Return (x, y) of the center of cell containing provided text 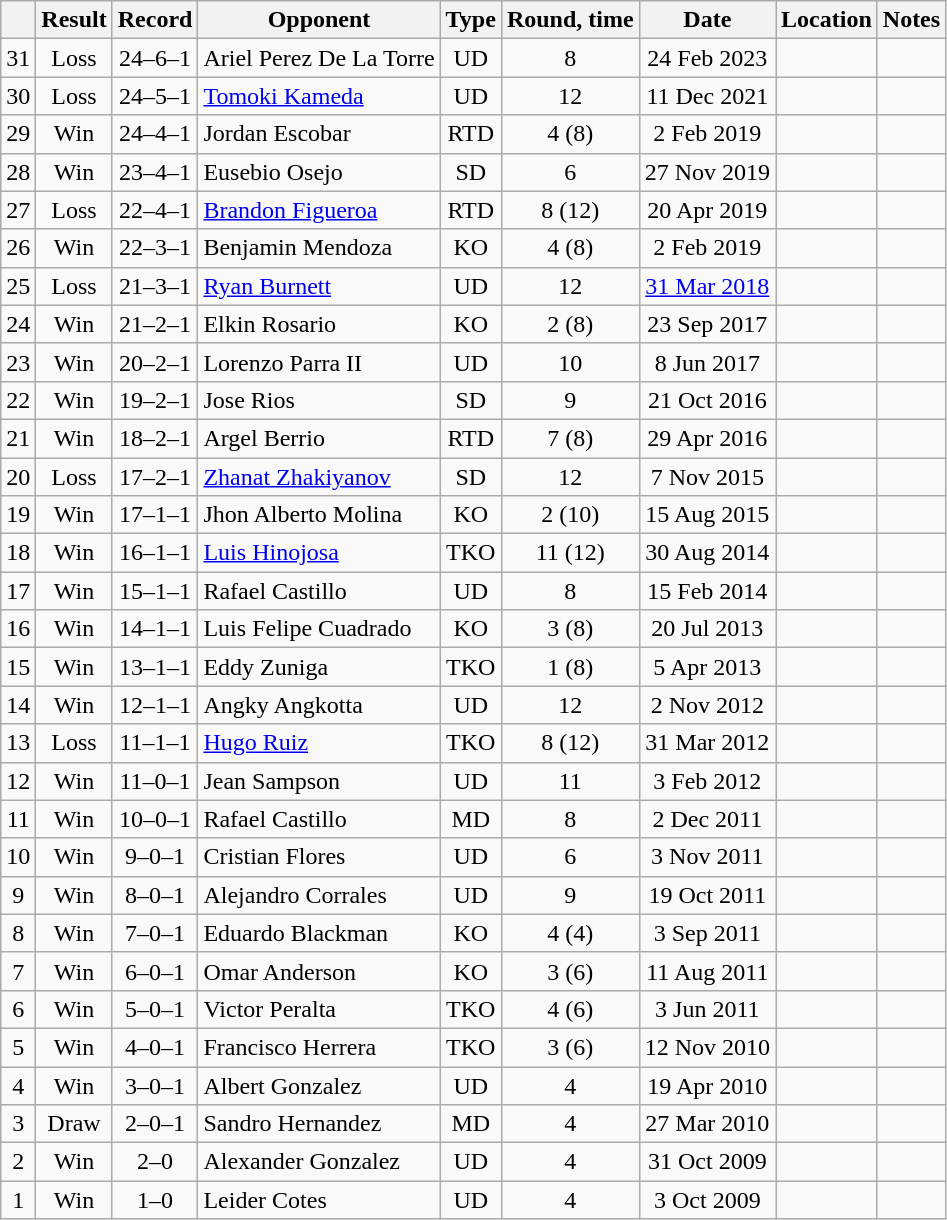
20–2–1 (155, 362)
24 Feb 2023 (707, 58)
11 Dec 2021 (707, 96)
Eusebio Osejo (319, 172)
27 Mar 2010 (707, 1124)
24 (18, 324)
23–4–1 (155, 172)
18–2–1 (155, 438)
3 Nov 2011 (707, 857)
Date (707, 20)
24–6–1 (155, 58)
19–2–1 (155, 400)
7 (8) (570, 438)
9–0–1 (155, 857)
14–1–1 (155, 629)
Tomoki Kameda (319, 96)
10–0–1 (155, 819)
4 (4) (570, 933)
Notes (911, 20)
Alejandro Corrales (319, 895)
31 Mar 2018 (707, 286)
3 Oct 2009 (707, 1200)
11–1–1 (155, 743)
Cristian Flores (319, 857)
Jordan Escobar (319, 134)
2 (18, 1162)
Draw (74, 1124)
Record (155, 20)
22–3–1 (155, 248)
Luis Felipe Cuadrado (319, 629)
21 Oct 2016 (707, 400)
19 Apr 2010 (707, 1085)
29 Apr 2016 (707, 438)
Zhanat Zhakiyanov (319, 477)
Location (827, 20)
Jhon Alberto Molina (319, 515)
Lorenzo Parra II (319, 362)
17–2–1 (155, 477)
17–1–1 (155, 515)
3 (18, 1124)
26 (18, 248)
6–0–1 (155, 971)
Ariel Perez De La Torre (319, 58)
8 Jun 2017 (707, 362)
Eddy Zuniga (319, 667)
Benjamin Mendoza (319, 248)
31 Mar 2012 (707, 743)
2 (10) (570, 515)
Type (470, 20)
31 (18, 58)
12 Nov 2010 (707, 1047)
21–3–1 (155, 286)
30 Aug 2014 (707, 553)
5 Apr 2013 (707, 667)
20 (18, 477)
8–0–1 (155, 895)
27 Nov 2019 (707, 172)
11 (12) (570, 553)
29 (18, 134)
20 Apr 2019 (707, 210)
22–4–1 (155, 210)
23 Sep 2017 (707, 324)
31 Oct 2009 (707, 1162)
Ryan Burnett (319, 286)
30 (18, 96)
28 (18, 172)
15 Aug 2015 (707, 515)
21 (18, 438)
Albert Gonzalez (319, 1085)
3 Jun 2011 (707, 1009)
1–0 (155, 1200)
25 (18, 286)
Round, time (570, 20)
Francisco Herrera (319, 1047)
11–0–1 (155, 781)
Opponent (319, 20)
20 Jul 2013 (707, 629)
21–2–1 (155, 324)
16 (18, 629)
3–0–1 (155, 1085)
Angky Angkotta (319, 705)
2 (8) (570, 324)
11 Aug 2011 (707, 971)
Argel Berrio (319, 438)
Hugo Ruiz (319, 743)
13 (18, 743)
2 Dec 2011 (707, 819)
24–4–1 (155, 134)
7–0–1 (155, 933)
Victor Peralta (319, 1009)
7 (18, 971)
Alexander Gonzalez (319, 1162)
2–0 (155, 1162)
3 (8) (570, 629)
5 (18, 1047)
16–1–1 (155, 553)
19 Oct 2011 (707, 895)
Omar Anderson (319, 971)
4–0–1 (155, 1047)
Result (74, 20)
15–1–1 (155, 591)
Elkin Rosario (319, 324)
23 (18, 362)
1 (18, 1200)
13–1–1 (155, 667)
Brandon Figueroa (319, 210)
4 (6) (570, 1009)
7 Nov 2015 (707, 477)
19 (18, 515)
5–0–1 (155, 1009)
22 (18, 400)
Luis Hinojosa (319, 553)
15 (18, 667)
17 (18, 591)
3 Feb 2012 (707, 781)
Jean Sampson (319, 781)
2 Nov 2012 (707, 705)
15 Feb 2014 (707, 591)
18 (18, 553)
12–1–1 (155, 705)
27 (18, 210)
2–0–1 (155, 1124)
14 (18, 705)
3 Sep 2011 (707, 933)
Eduardo Blackman (319, 933)
Leider Cotes (319, 1200)
Sandro Hernandez (319, 1124)
Jose Rios (319, 400)
24–5–1 (155, 96)
1 (8) (570, 667)
